Output the [x, y] coordinate of the center of the cell containing the given text.  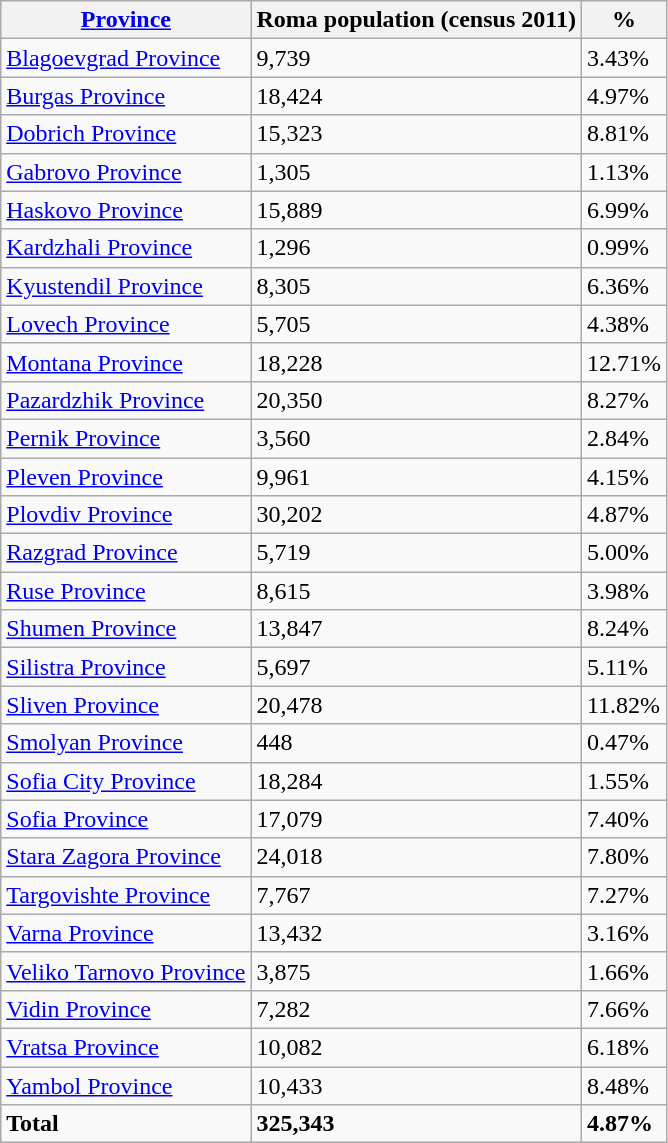
5.00% [624, 553]
Silistra Province [126, 667]
5,705 [416, 324]
Shumen Province [126, 629]
Yambol Province [126, 1085]
8,615 [416, 591]
20,478 [416, 705]
10,433 [416, 1085]
20,350 [416, 400]
5,719 [416, 553]
18,228 [416, 362]
Kyustendil Province [126, 286]
Razgrad Province [126, 553]
Smolyan Province [126, 743]
Stara Zagora Province [126, 857]
Sofia Province [126, 819]
13,847 [416, 629]
Veliko Tarnovo Province [126, 971]
Vidin Province [126, 1009]
3.98% [624, 591]
Montana Province [126, 362]
Ruse Province [126, 591]
Dobrich Province [126, 134]
Pazardzhik Province [126, 400]
Sofia City Province [126, 781]
30,202 [416, 515]
Kardzhali Province [126, 248]
5,697 [416, 667]
Burgas Province [126, 96]
7.27% [624, 895]
Roma population (census 2011) [416, 20]
6.36% [624, 286]
Varna Province [126, 933]
6.99% [624, 210]
Gabrovo Province [126, 172]
3.43% [624, 58]
325,343 [416, 1124]
4.15% [624, 477]
Targovishte Province [126, 895]
4.97% [624, 96]
1.13% [624, 172]
10,082 [416, 1047]
0.47% [624, 743]
5.11% [624, 667]
13,432 [416, 933]
17,079 [416, 819]
8.81% [624, 134]
9,739 [416, 58]
8.24% [624, 629]
7.66% [624, 1009]
7.40% [624, 819]
7,282 [416, 1009]
8,305 [416, 286]
4.38% [624, 324]
3.16% [624, 933]
6.18% [624, 1047]
Pleven Province [126, 477]
15,889 [416, 210]
Pernik Province [126, 438]
1.55% [624, 781]
Province [126, 20]
1,305 [416, 172]
Sliven Province [126, 705]
1.66% [624, 971]
0.99% [624, 248]
7.80% [624, 857]
12.71% [624, 362]
Vratsa Province [126, 1047]
9,961 [416, 477]
Lovech Province [126, 324]
Blagoevgrad Province [126, 58]
3,875 [416, 971]
15,323 [416, 134]
1,296 [416, 248]
11.82% [624, 705]
8.27% [624, 400]
% [624, 20]
3,560 [416, 438]
448 [416, 743]
18,284 [416, 781]
Total [126, 1124]
8.48% [624, 1085]
24,018 [416, 857]
Haskovo Province [126, 210]
7,767 [416, 895]
18,424 [416, 96]
Plovdiv Province [126, 515]
2.84% [624, 438]
